Capture the cell that displays the provided text and extract its (x, y) central coordinate. 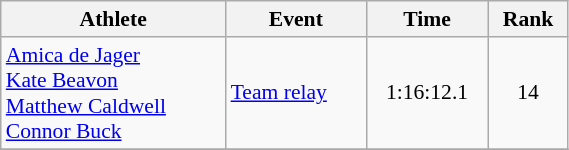
Time (427, 19)
Rank (528, 19)
Team relay (296, 93)
14 (528, 93)
1:16:12.1 (427, 93)
Event (296, 19)
Athlete (114, 19)
Amica de JagerKate BeavonMatthew CaldwellConnor Buck (114, 93)
